Scan for the cell matching the given text and deliver its [X, Y] coordinate at center. 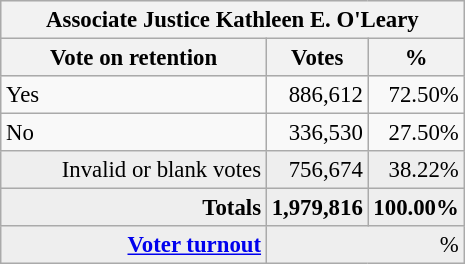
336,530 [317, 133]
Yes [134, 95]
72.50% [416, 95]
38.22% [416, 170]
Associate Justice Kathleen E. O'Leary [232, 20]
Voter turnout [134, 245]
886,612 [317, 95]
Totals [134, 208]
No [134, 133]
1,979,816 [317, 208]
Votes [317, 58]
27.50% [416, 133]
100.00% [416, 208]
Invalid or blank votes [134, 170]
756,674 [317, 170]
Vote on retention [134, 58]
